Provide the (x, y) coordinate of the cell's center where the given text is located.  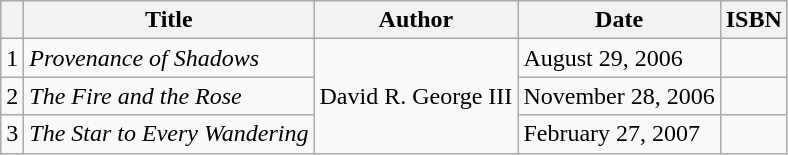
ISBN (754, 20)
February 27, 2007 (619, 134)
Author (416, 20)
3 (12, 134)
2 (12, 96)
August 29, 2006 (619, 58)
Provenance of Shadows (169, 58)
The Fire and the Rose (169, 96)
David R. George III (416, 96)
November 28, 2006 (619, 96)
Date (619, 20)
1 (12, 58)
The Star to Every Wandering (169, 134)
Title (169, 20)
